Return the (x, y) coordinate for the center point of the cell that contains the specified text.  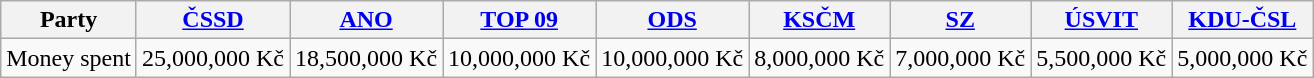
ČSSD (212, 20)
TOP 09 (520, 20)
KDU-ČSL (1242, 20)
ÚSVIT (1102, 20)
SZ (960, 20)
8,000,000 Kč (820, 58)
Party (69, 20)
5,500,000 Kč (1102, 58)
18,500,000 Kč (366, 58)
ODS (672, 20)
25,000,000 Kč (212, 58)
5,000,000 Kč (1242, 58)
ANO (366, 20)
KSČM (820, 20)
7,000,000 Kč (960, 58)
Money spent (69, 58)
